Detect which cell encompasses the target text, then output its (X, Y) center coordinate. 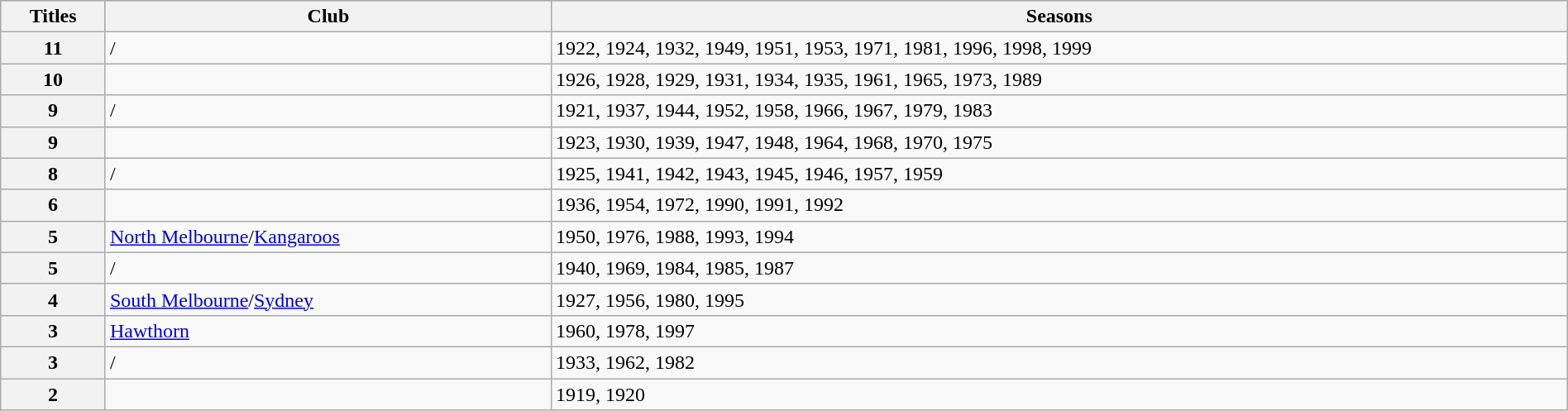
1927, 1956, 1980, 1995 (1059, 299)
1936, 1954, 1972, 1990, 1991, 1992 (1059, 205)
10 (53, 79)
2 (53, 394)
1921, 1937, 1944, 1952, 1958, 1966, 1967, 1979, 1983 (1059, 111)
North Melbourne/Kangaroos (327, 237)
Hawthorn (327, 331)
1919, 1920 (1059, 394)
6 (53, 205)
1923, 1930, 1939, 1947, 1948, 1964, 1968, 1970, 1975 (1059, 142)
1925, 1941, 1942, 1943, 1945, 1946, 1957, 1959 (1059, 174)
1926, 1928, 1929, 1931, 1934, 1935, 1961, 1965, 1973, 1989 (1059, 79)
Titles (53, 17)
1960, 1978, 1997 (1059, 331)
4 (53, 299)
1933, 1962, 1982 (1059, 362)
South Melbourne/Sydney (327, 299)
Club (327, 17)
Seasons (1059, 17)
1940, 1969, 1984, 1985, 1987 (1059, 268)
1950, 1976, 1988, 1993, 1994 (1059, 237)
1922, 1924, 1932, 1949, 1951, 1953, 1971, 1981, 1996, 1998, 1999 (1059, 48)
11 (53, 48)
8 (53, 174)
